Search for the cell housing the specified text and yield its [x, y] center coordinate. 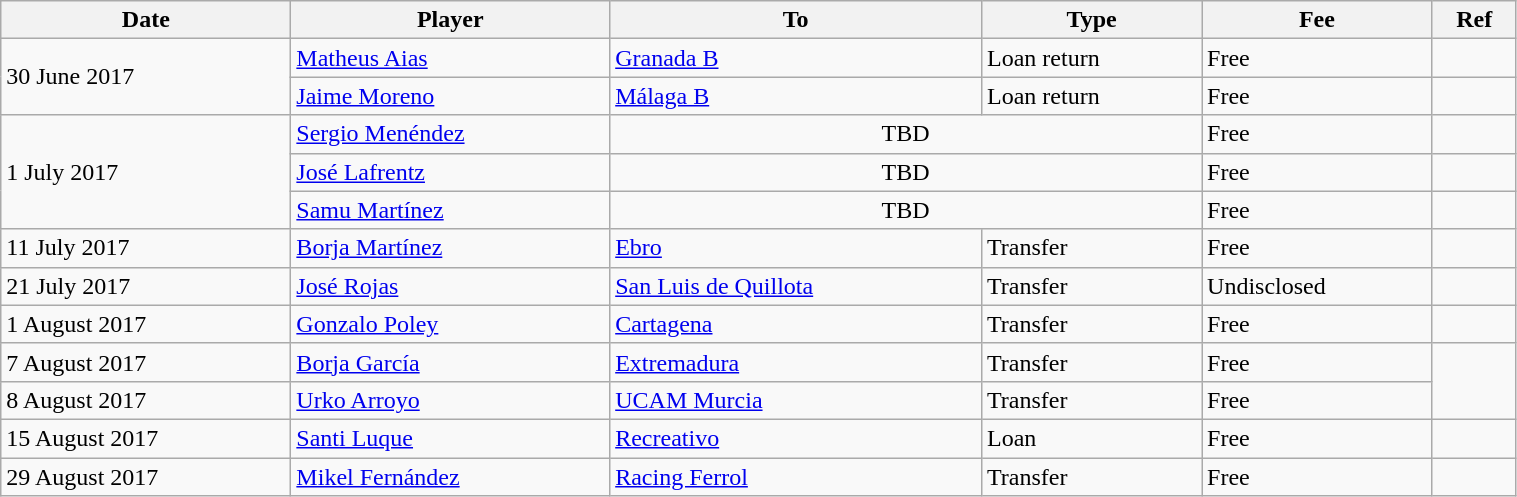
José Rojas [450, 286]
Málaga B [796, 96]
1 July 2017 [146, 172]
Santi Luque [450, 438]
Borja García [450, 362]
7 August 2017 [146, 362]
29 August 2017 [146, 477]
Ebro [796, 248]
Fee [1318, 20]
Sergio Menéndez [450, 134]
Granada B [796, 58]
Cartagena [796, 324]
Urko Arroyo [450, 400]
Extremadura [796, 362]
Ref [1474, 20]
Recreativo [796, 438]
Jaime Moreno [450, 96]
8 August 2017 [146, 400]
1 August 2017 [146, 324]
San Luis de Quillota [796, 286]
Borja Martínez [450, 248]
Mikel Fernández [450, 477]
Undisclosed [1318, 286]
Matheus Aias [450, 58]
Loan [1092, 438]
21 July 2017 [146, 286]
30 June 2017 [146, 77]
Type [1092, 20]
UCAM Murcia [796, 400]
Player [450, 20]
Samu Martínez [450, 210]
Date [146, 20]
To [796, 20]
Racing Ferrol [796, 477]
15 August 2017 [146, 438]
Gonzalo Poley [450, 324]
José Lafrentz [450, 172]
11 July 2017 [146, 248]
